Find where the given text appears and provide that cell's center as (x, y) coordinate. 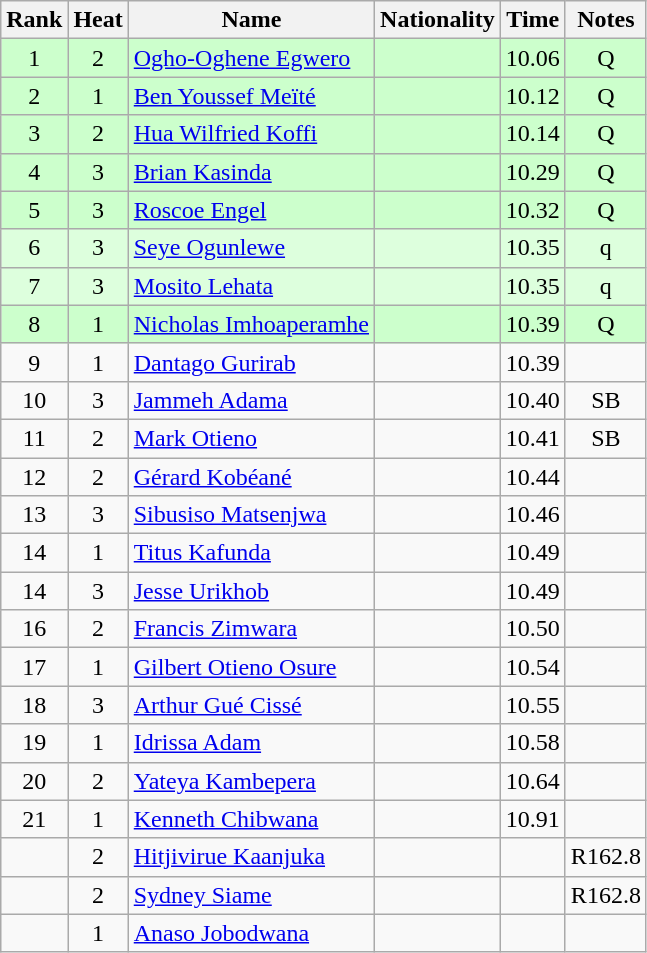
10.55 (532, 705)
Roscoe Engel (251, 210)
Francis Zimwara (251, 629)
10.40 (532, 400)
Notes (606, 20)
Sydney Siame (251, 895)
10.41 (532, 438)
4 (34, 172)
Heat (98, 20)
Gilbert Otieno Osure (251, 667)
19 (34, 743)
Titus Kafunda (251, 553)
9 (34, 362)
Name (251, 20)
21 (34, 819)
Sibusiso Matsenjwa (251, 515)
10.58 (532, 743)
Jesse Urikhob (251, 591)
Kenneth Chibwana (251, 819)
Hua Wilfried Koffi (251, 134)
Brian Kasinda (251, 172)
10.44 (532, 477)
Yateya Kambepera (251, 781)
Seye Ogunlewe (251, 248)
10.12 (532, 96)
8 (34, 324)
18 (34, 705)
5 (34, 210)
10.32 (532, 210)
10.14 (532, 134)
10.46 (532, 515)
Rank (34, 20)
13 (34, 515)
10.29 (532, 172)
Arthur Gué Cissé (251, 705)
Time (532, 20)
Mark Otieno (251, 438)
Ogho-Oghene Egwero (251, 58)
Nicholas Imhoaperamhe (251, 324)
Jammeh Adama (251, 400)
6 (34, 248)
16 (34, 629)
12 (34, 477)
10.50 (532, 629)
20 (34, 781)
Mosito Lehata (251, 286)
Gérard Kobéané (251, 477)
10.54 (532, 667)
10.64 (532, 781)
10.91 (532, 819)
Idrissa Adam (251, 743)
Dantago Gurirab (251, 362)
7 (34, 286)
10.06 (532, 58)
Anaso Jobodwana (251, 933)
Hitjivirue Kaanjuka (251, 857)
11 (34, 438)
17 (34, 667)
10 (34, 400)
Ben Youssef Meïté (251, 96)
Nationality (438, 20)
